Identify which cell holds the provided text, then report its (x, y) central coordinate. 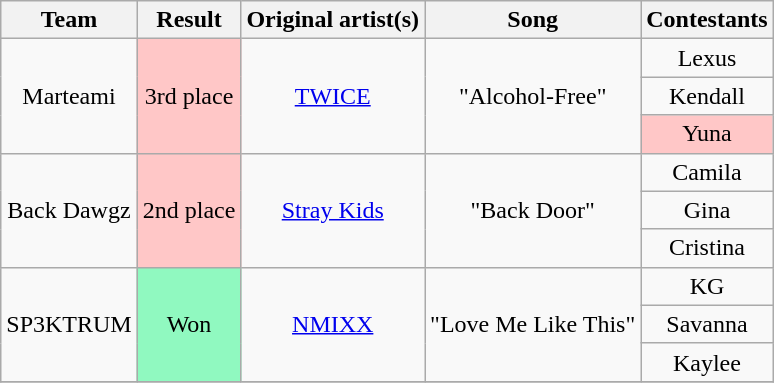
Contestants (707, 20)
Stray Kids (333, 210)
Cristina (707, 248)
Kendall (707, 96)
Back Dawgz (69, 210)
KG (707, 286)
SP3KTRUM (69, 324)
Song (533, 20)
Marteami (69, 96)
Team (69, 20)
2nd place (189, 210)
3rd place (189, 96)
Gina (707, 210)
"Alcohol-Free" (533, 96)
Savanna (707, 324)
"Back Door" (533, 210)
Camila (707, 172)
NMIXX (333, 324)
Lexus (707, 58)
Original artist(s) (333, 20)
"Love Me Like This" (533, 324)
Result (189, 20)
TWICE (333, 96)
Won (189, 324)
Kaylee (707, 362)
Yuna (707, 134)
